Identify which cell holds the provided text, then report its (x, y) central coordinate. 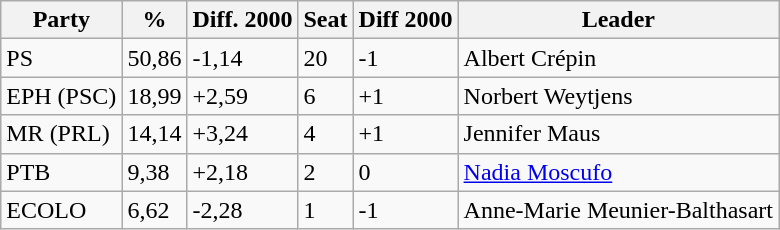
-1,14 (242, 58)
-2,28 (242, 210)
MR (PRL) (62, 134)
Anne-Marie Meunier-Balthasart (618, 210)
Diff. 2000 (242, 20)
20 (326, 58)
PTB (62, 172)
9,38 (154, 172)
ECOLO (62, 210)
6,62 (154, 210)
Seat (326, 20)
+2,18 (242, 172)
1 (326, 210)
4 (326, 134)
% (154, 20)
Leader (618, 20)
Party (62, 20)
Diff 2000 (406, 20)
14,14 (154, 134)
Norbert Weytjens (618, 96)
2 (326, 172)
18,99 (154, 96)
EPH (PSC) (62, 96)
+3,24 (242, 134)
+2,59 (242, 96)
Nadia Moscufo (618, 172)
Albert Crépin (618, 58)
50,86 (154, 58)
PS (62, 58)
Jennifer Maus (618, 134)
0 (406, 172)
6 (326, 96)
